Find where the given text appears and provide that cell's center as (x, y) coordinate. 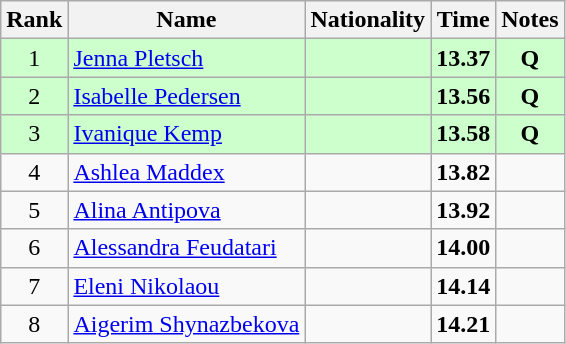
14.00 (464, 248)
Jenna Pletsch (186, 58)
13.58 (464, 134)
14.14 (464, 286)
Ashlea Maddex (186, 172)
13.37 (464, 58)
8 (34, 324)
Rank (34, 20)
1 (34, 58)
13.56 (464, 96)
14.21 (464, 324)
Notes (530, 20)
Aigerim Shynazbekova (186, 324)
Alessandra Feudatari (186, 248)
7 (34, 286)
5 (34, 210)
Nationality (368, 20)
Name (186, 20)
Alina Antipova (186, 210)
Isabelle Pedersen (186, 96)
Time (464, 20)
6 (34, 248)
13.82 (464, 172)
13.92 (464, 210)
2 (34, 96)
3 (34, 134)
4 (34, 172)
Eleni Nikolaou (186, 286)
Ivanique Kemp (186, 134)
